Detect which cell encompasses the target text, then output its [X, Y] center coordinate. 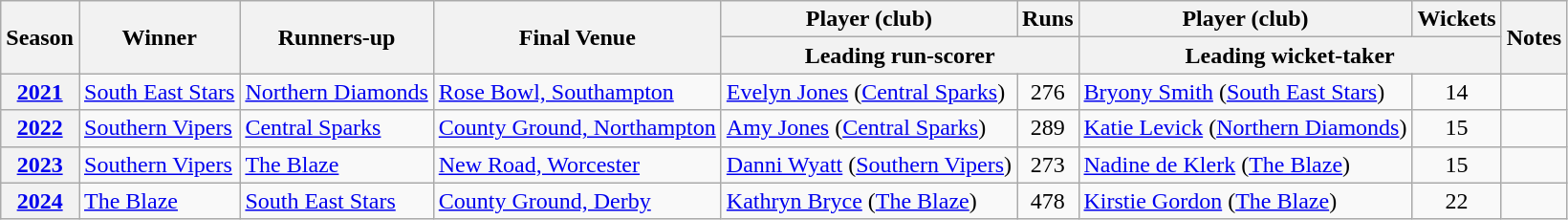
22 [1457, 201]
Runs [1048, 19]
Kathryn Bryce (The Blaze) [868, 201]
Notes [1534, 37]
Wickets [1457, 19]
Bryony Smith (South East Stars) [1245, 92]
2023 [40, 165]
478 [1048, 201]
Final Venue [577, 37]
273 [1048, 165]
276 [1048, 92]
Season [40, 37]
Runners-up [337, 37]
Winner [159, 37]
Kirstie Gordon (The Blaze) [1245, 201]
Rose Bowl, Southampton [577, 92]
Amy Jones (Central Sparks) [868, 128]
Nadine de Klerk (The Blaze) [1245, 165]
Evelyn Jones (Central Sparks) [868, 92]
Katie Levick (Northern Diamonds) [1245, 128]
Danni Wyatt (Southern Vipers) [868, 165]
289 [1048, 128]
County Ground, Derby [577, 201]
2021 [40, 92]
Leading wicket-taker [1290, 55]
Central Sparks [337, 128]
2024 [40, 201]
New Road, Worcester [577, 165]
Northern Diamonds [337, 92]
Leading run-scorer [900, 55]
2022 [40, 128]
County Ground, Northampton [577, 128]
14 [1457, 92]
